Detect which cell encompasses the target text, then output its (X, Y) center coordinate. 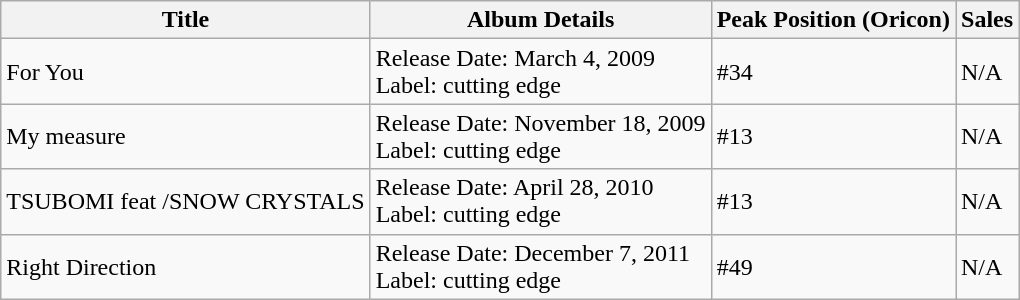
Peak Position (Oricon) (833, 20)
Album Details (540, 20)
Release Date: December 7, 2011Label: cutting edge (540, 266)
Right Direction (186, 266)
Release Date: March 4, 2009Label: cutting edge (540, 72)
Release Date: November 18, 2009Label: cutting edge (540, 136)
Sales (988, 20)
#49 (833, 266)
#34 (833, 72)
TSUBOMI feat /SNOW CRYSTALS (186, 202)
Title (186, 20)
Release Date: April 28, 2010Label: cutting edge (540, 202)
My measure (186, 136)
For You (186, 72)
